Extract the (X, Y) coordinate from the center of the cell holding the provided text.  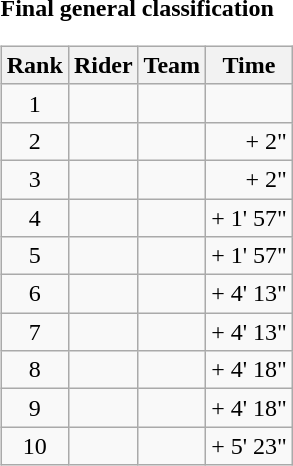
3 (34, 179)
2 (34, 141)
Rider (103, 65)
6 (34, 294)
9 (34, 408)
Time (250, 65)
5 (34, 256)
+ 5' 23" (250, 446)
10 (34, 446)
7 (34, 332)
4 (34, 217)
Rank (34, 65)
8 (34, 370)
Team (172, 65)
1 (34, 103)
